Find where the given text appears and provide that cell's center as (X, Y) coordinate. 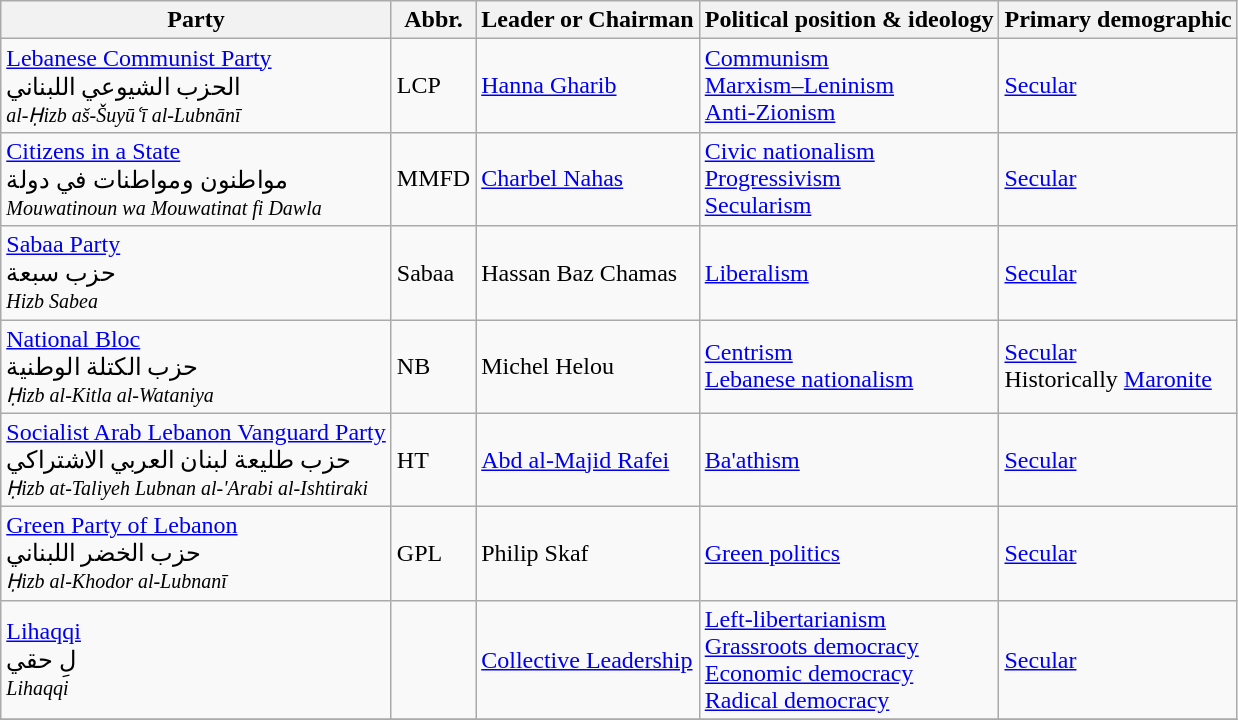
NB (433, 367)
Sabaa (433, 273)
Leader or Chairman (588, 20)
Abbr. (433, 20)
Citizens in a State مواطنون ومواطنات في دولةMouwatinoun wa Mouwatinat fi Dawla (196, 179)
Philip Skaf (588, 554)
Left-libertarianismGrassroots democracyEconomic democracyRadical democracy (849, 660)
Lebanese Communist Partyالحزب الشيوعي اللبنانيal-Ḥizb aš-Šuyūʿī al-Lubnānī (196, 86)
Collective Leadership (588, 660)
Hanna Gharib (588, 86)
CommunismMarxism–LeninismAnti-Zionism (849, 86)
Sabaa Partyحزب سبعةHizb Sabea (196, 273)
Lihaqqi لِ حقيLihaqqi (196, 660)
MMFD (433, 179)
Green Party of Lebanonحزب الخضر اللبنانيḤizb al-Khodor al-Lubnanī (196, 554)
Liberalism (849, 273)
Abd al-Majid Rafei (588, 460)
Political position & ideology (849, 20)
LCP (433, 86)
GPL (433, 554)
Green politics (849, 554)
CentrismLebanese nationalism (849, 367)
National Bloc حزب الكتلة الوطنيةḤizb al-Kitla al-Wataniya (196, 367)
Michel Helou (588, 367)
Secular Historically Maronite (1118, 367)
Primary demographic (1118, 20)
Socialist Arab Lebanon Vanguard Partyحزب طليعة لبنان العربي الاشتراكيḤizb at-Taliyeh Lubnan al-'Arabi al-Ishtiraki (196, 460)
Party (196, 20)
Hassan Baz Chamas (588, 273)
Civic nationalismProgressivismSecularism (849, 179)
Charbel Nahas (588, 179)
Ba'athism (849, 460)
HT (433, 460)
